Detect which cell encompasses the target text, then output its (X, Y) center coordinate. 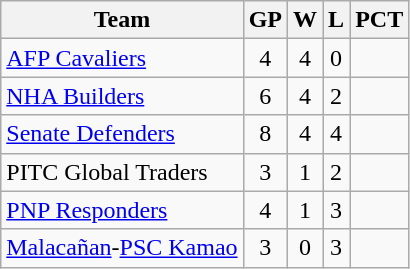
8 (265, 134)
AFP Cavaliers (122, 58)
GP (265, 20)
PNP Responders (122, 210)
L (336, 20)
Senate Defenders (122, 134)
PITC Global Traders (122, 172)
Malacañan-PSC Kamao (122, 248)
Team (122, 20)
NHA Builders (122, 96)
W (304, 20)
PCT (380, 20)
6 (265, 96)
